Extract the [x, y] coordinate from the center of the cell holding the provided text.  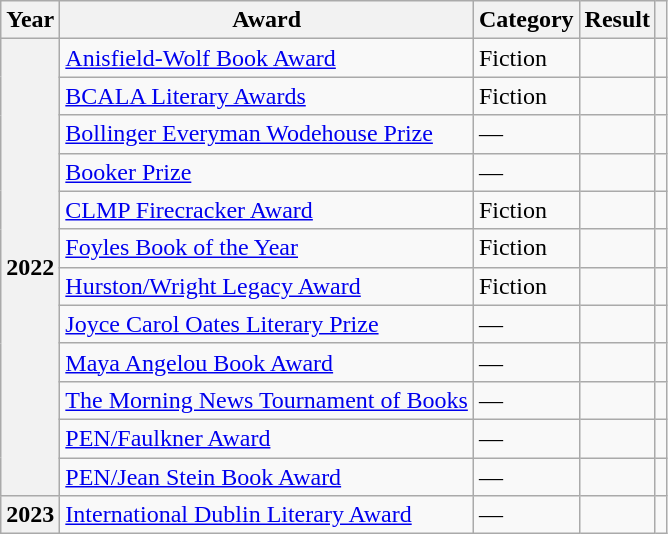
Bollinger Everyman Wodehouse Prize [267, 134]
Hurston/Wright Legacy Award [267, 286]
Foyles Book of the Year [267, 248]
Booker Prize [267, 172]
Joyce Carol Oates Literary Prize [267, 324]
Anisfield-Wolf Book Award [267, 58]
Result [617, 20]
2022 [30, 268]
CLMP Firecracker Award [267, 210]
BCALA Literary Awards [267, 96]
2023 [30, 515]
International Dublin Literary Award [267, 515]
PEN/Faulkner Award [267, 438]
Category [526, 20]
PEN/Jean Stein Book Award [267, 477]
Award [267, 20]
Year [30, 20]
Maya Angelou Book Award [267, 362]
The Morning News Tournament of Books [267, 400]
